Find where the given text appears and provide that cell's center as (X, Y) coordinate. 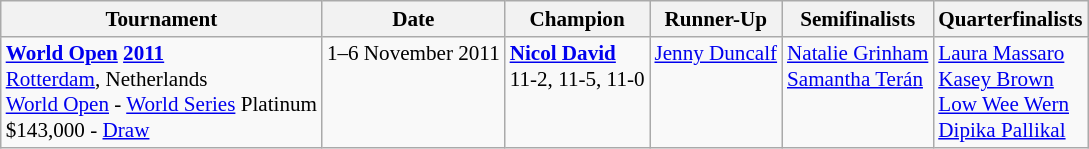
Tournament (162, 18)
1–6 November 2011 (414, 92)
Jenny Duncalf (716, 92)
Semifinalists (858, 18)
Laura Massaro Kasey Brown Low Wee Wern Dipika Pallikal (1010, 92)
Date (414, 18)
Quarterfinalists (1010, 18)
World Open 2011 Rotterdam, NetherlandsWorld Open - World Series Platinum$143,000 - Draw (162, 92)
Nicol David11-2, 11-5, 11-0 (578, 92)
Natalie Grinham Samantha Terán (858, 92)
Champion (578, 18)
Runner-Up (716, 18)
